Search for the cell housing the specified text and yield its (X, Y) center coordinate. 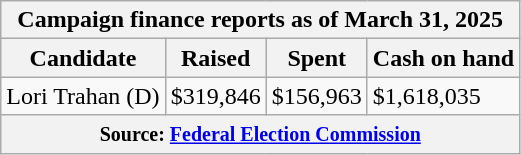
$319,846 (216, 96)
Lori Trahan (D) (83, 96)
$1,618,035 (443, 96)
Candidate (83, 58)
Raised (216, 58)
Cash on hand (443, 58)
Spent (316, 58)
Campaign finance reports as of March 31, 2025 (260, 20)
$156,963 (316, 96)
Source: Federal Election Commission (260, 134)
